Locate the cell with the specified text and output its (x, y) center coordinate. 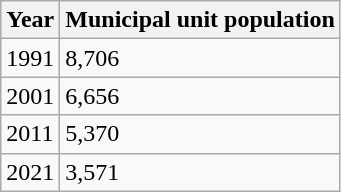
1991 (30, 58)
2021 (30, 172)
2011 (30, 134)
2001 (30, 96)
Municipal unit population (200, 20)
5,370 (200, 134)
Year (30, 20)
8,706 (200, 58)
6,656 (200, 96)
3,571 (200, 172)
